Output the [X, Y] coordinate of the center of the cell containing the given text.  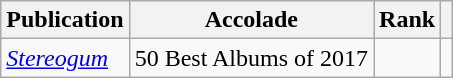
Publication [65, 20]
Stereogum [65, 58]
Accolade [251, 20]
50 Best Albums of 2017 [251, 58]
Rank [408, 20]
